Output the [X, Y] coordinate of the center of the cell containing the given text.  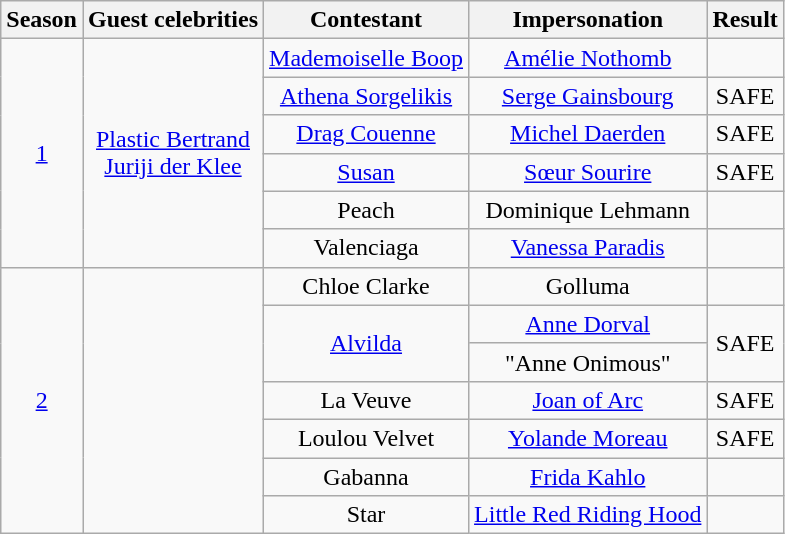
Impersonation [588, 20]
Season [42, 20]
Joan of Arc [588, 400]
Sœur Sourire [588, 172]
Contestant [366, 20]
Golluma [588, 286]
Little Red Riding Hood [588, 515]
Result [745, 20]
1 [42, 153]
Susan [366, 172]
Valenciaga [366, 248]
2 [42, 400]
Amélie Nothomb [588, 58]
Frida Kahlo [588, 477]
Chloe Clarke [366, 286]
Star [366, 515]
Gabanna [366, 477]
Dominique Lehmann [588, 210]
Loulou Velvet [366, 438]
Peach [366, 210]
Drag Couenne [366, 134]
La Veuve [366, 400]
Athena Sorgelikis [366, 96]
Mademoiselle Boop [366, 58]
Yolande Moreau [588, 438]
Guest celebrities [172, 20]
Plastic BertrandJuriji der Klee [172, 153]
Alvilda [366, 343]
Serge Gainsbourg [588, 96]
Vanessa Paradis [588, 248]
"Anne Onimous" [588, 362]
Anne Dorval [588, 324]
Michel Daerden [588, 134]
